Find where the given text appears and provide that cell's center as [X, Y] coordinate. 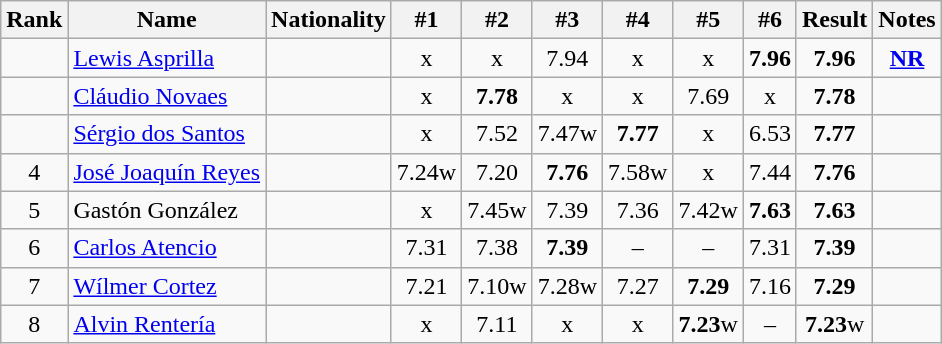
7.36 [638, 210]
7.94 [567, 58]
7.27 [638, 286]
7.58w [638, 172]
7.47w [567, 134]
#6 [770, 20]
José Joaquín Reyes [167, 172]
Alvin Rentería [167, 324]
6 [34, 248]
4 [34, 172]
Carlos Atencio [167, 248]
Lewis Asprilla [167, 58]
7.24w [426, 172]
8 [34, 324]
#4 [638, 20]
#1 [426, 20]
Sérgio dos Santos [167, 134]
7.38 [497, 248]
7.69 [708, 96]
7.21 [426, 286]
Result [834, 20]
Rank [34, 20]
Notes [907, 20]
7.20 [497, 172]
7.28w [567, 286]
Name [167, 20]
Gastón González [167, 210]
#2 [497, 20]
6.53 [770, 134]
7.45w [497, 210]
7.42w [708, 210]
Wílmer Cortez [167, 286]
Nationality [329, 20]
5 [34, 210]
Cláudio Novaes [167, 96]
7.44 [770, 172]
NR [907, 58]
7.52 [497, 134]
#5 [708, 20]
7.16 [770, 286]
7.11 [497, 324]
7.10w [497, 286]
7 [34, 286]
#3 [567, 20]
